Output the [x, y] coordinate of the center of the cell containing the given text.  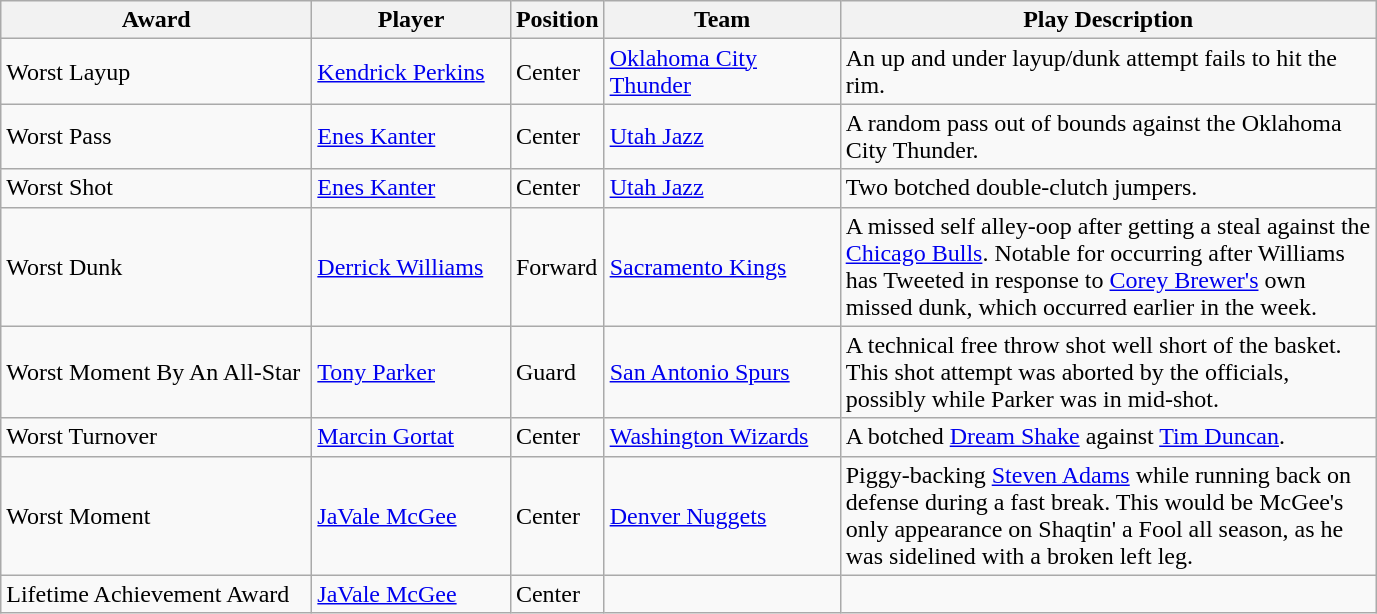
A random pass out of bounds against the Oklahoma City Thunder. [1108, 136]
Washington Wizards [722, 437]
Tony Parker [412, 372]
A technical free throw shot well short of the basket. This shot attempt was aborted by the officials, possibly while Parker was in mid-shot. [1108, 372]
Player [412, 20]
Worst Moment [156, 516]
Kendrick Perkins [412, 72]
Guard [557, 372]
Worst Dunk [156, 266]
Worst Moment By An All-Star [156, 372]
An up and under layup/dunk attempt fails to hit the rim. [1108, 72]
Play Description [1108, 20]
Worst Layup [156, 72]
Sacramento Kings [722, 266]
Oklahoma City Thunder [722, 72]
Award [156, 20]
Team [722, 20]
Worst Pass [156, 136]
Denver Nuggets [722, 516]
A botched Dream Shake against Tim Duncan. [1108, 437]
Worst Turnover [156, 437]
Position [557, 20]
Lifetime Achievement Award [156, 594]
Derrick Williams [412, 266]
Marcin Gortat [412, 437]
San Antonio Spurs [722, 372]
Worst Shot [156, 188]
Two botched double-clutch jumpers. [1108, 188]
Forward [557, 266]
